From the cell containing the given text, extract its center point as (X, Y) coordinate. 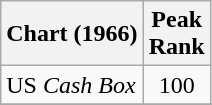
PeakRank (176, 34)
100 (176, 85)
US Cash Box (72, 85)
Chart (1966) (72, 34)
